Extract the (X, Y) coordinate from the center of the cell holding the provided text.  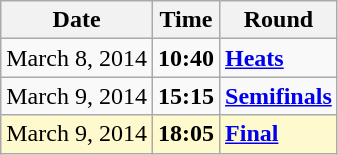
March 8, 2014 (77, 58)
15:15 (186, 96)
Semifinals (279, 96)
Final (279, 134)
Heats (279, 58)
Time (186, 20)
Round (279, 20)
Date (77, 20)
18:05 (186, 134)
10:40 (186, 58)
